Provide the [X, Y] coordinate of the cell's center where the given text is located.  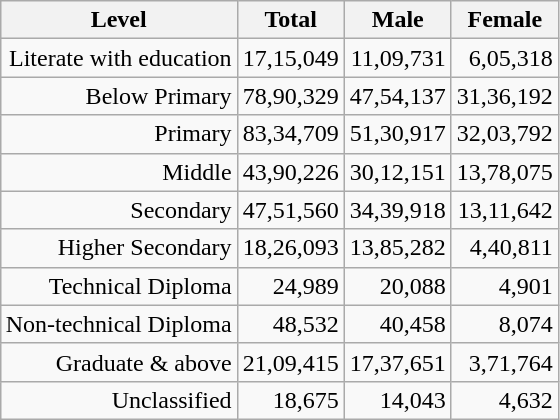
4,40,811 [504, 248]
Primary [118, 134]
Higher Secondary [118, 248]
34,39,918 [398, 210]
40,458 [398, 324]
3,71,764 [504, 362]
13,78,075 [504, 172]
20,088 [398, 286]
13,85,282 [398, 248]
11,09,731 [398, 58]
43,90,226 [290, 172]
Middle [118, 172]
47,51,560 [290, 210]
14,043 [398, 400]
30,12,151 [398, 172]
17,37,651 [398, 362]
31,36,192 [504, 96]
Male [398, 20]
Technical Diploma [118, 286]
32,03,792 [504, 134]
18,26,093 [290, 248]
Level [118, 20]
13,11,642 [504, 210]
18,675 [290, 400]
Graduate & above [118, 362]
Total [290, 20]
Literate with education [118, 58]
78,90,329 [290, 96]
4,901 [504, 286]
47,54,137 [398, 96]
17,15,049 [290, 58]
Non-technical Diploma [118, 324]
51,30,917 [398, 134]
21,09,415 [290, 362]
Female [504, 20]
24,989 [290, 286]
Unclassified [118, 400]
83,34,709 [290, 134]
4,632 [504, 400]
Secondary [118, 210]
6,05,318 [504, 58]
Below Primary [118, 96]
48,532 [290, 324]
8,074 [504, 324]
